Output the [x, y] coordinate of the center of the cell containing the given text.  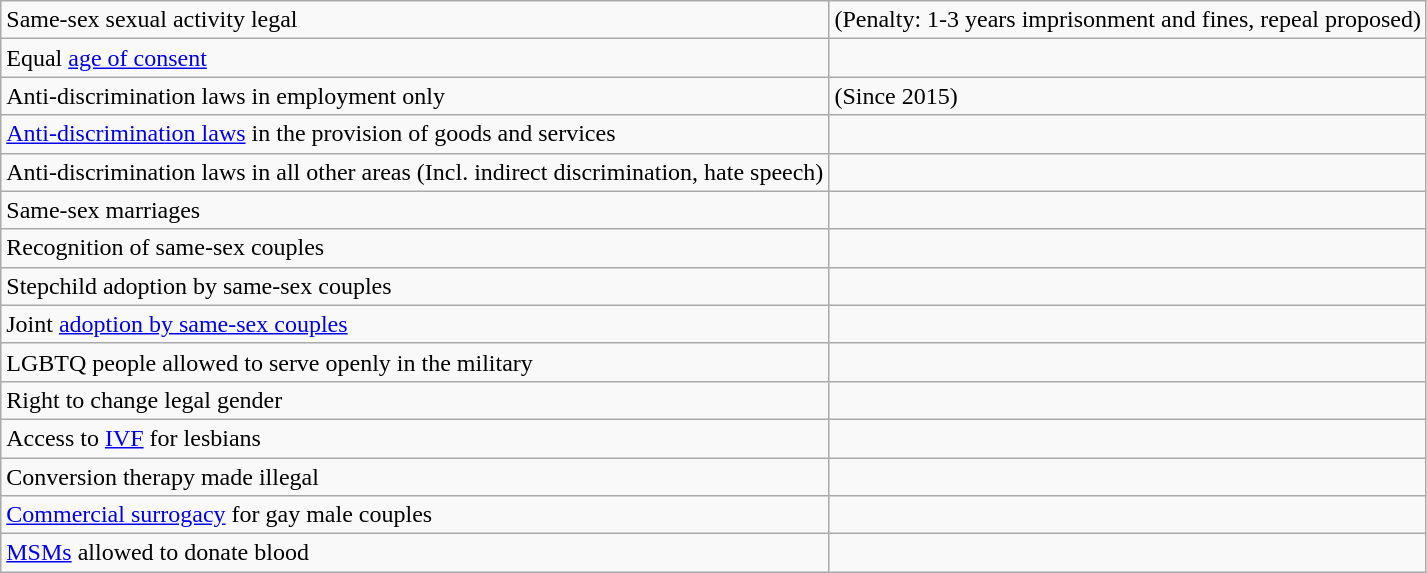
Joint adoption by same-sex couples [415, 324]
Access to IVF for lesbians [415, 438]
MSMs allowed to donate blood [415, 553]
(Penalty: 1-3 years imprisonment and fines, repeal proposed) [1128, 20]
Anti-discrimination laws in employment only [415, 96]
Stepchild adoption by same-sex couples [415, 286]
Anti-discrimination laws in the provision of goods and services [415, 134]
Same-sex marriages [415, 210]
Recognition of same-sex couples [415, 248]
Conversion therapy made illegal [415, 477]
Commercial surrogacy for gay male couples [415, 515]
LGBTQ people allowed to serve openly in the military [415, 362]
Same-sex sexual activity legal [415, 20]
Right to change legal gender [415, 400]
Anti-discrimination laws in all other areas (Incl. indirect discrimination, hate speech) [415, 172]
(Since 2015) [1128, 96]
Equal age of consent [415, 58]
